Output the [x, y] coordinate of the center of the cell containing the given text.  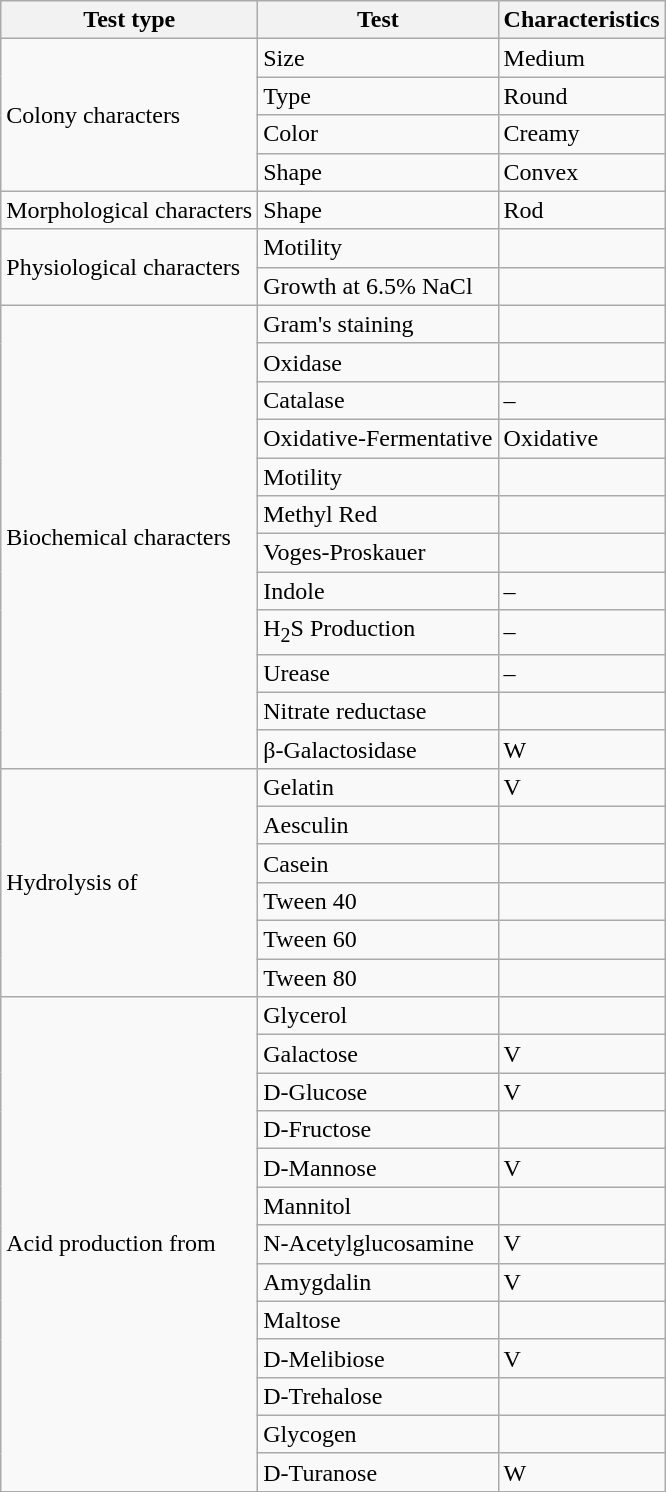
Methyl Red [378, 515]
Size [378, 58]
D-Melibiose [378, 1358]
Glycerol [378, 1016]
Gram's staining [378, 324]
Nitrate reductase [378, 711]
Aesculin [378, 825]
Gelatin [378, 787]
Indole [378, 591]
Amygdalin [378, 1282]
Oxidative [582, 438]
Biochemical characters [130, 536]
Voges-Proskauer [378, 553]
Oxidase [378, 362]
Mannitol [378, 1206]
D-Trehalose [378, 1396]
H2S Production [378, 632]
Tween 80 [378, 978]
Morphological characters [130, 210]
Round [582, 96]
Casein [378, 863]
Color [378, 134]
Growth at 6.5% NaCl [378, 286]
Hydrolysis of [130, 882]
Maltose [378, 1320]
Medium [582, 58]
Colony characters [130, 115]
Glycogen [378, 1434]
D-Fructose [378, 1130]
D-Mannose [378, 1168]
N-Acetylglucosamine [378, 1244]
Catalase [378, 400]
Tween 40 [378, 901]
Tween 60 [378, 940]
Creamy [582, 134]
D-Turanose [378, 1472]
Urease [378, 673]
Characteristics [582, 20]
Physiological characters [130, 267]
Galactose [378, 1054]
Test type [130, 20]
Type [378, 96]
Test [378, 20]
Rod [582, 210]
Convex [582, 172]
Oxidative-Fermentative [378, 438]
Acid production from [130, 1244]
D-Glucose [378, 1092]
β-Galactosidase [378, 749]
